Capture the cell that displays the provided text and extract its (x, y) central coordinate. 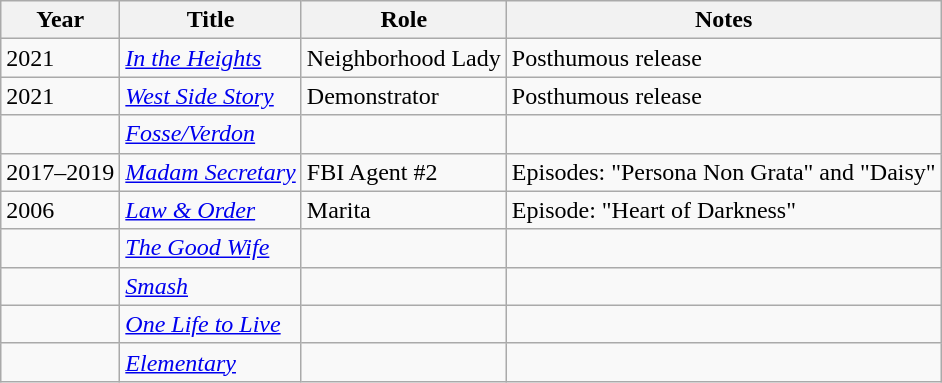
Fosse/Verdon (210, 134)
Elementary (210, 362)
Marita (404, 210)
2017–2019 (60, 172)
In the Heights (210, 58)
Notes (724, 20)
2006 (60, 210)
Madam Secretary (210, 172)
West Side Story (210, 96)
Episode: "Heart of Darkness" (724, 210)
Demonstrator (404, 96)
Smash (210, 286)
The Good Wife (210, 248)
Neighborhood Lady (404, 58)
Role (404, 20)
Law & Order (210, 210)
Title (210, 20)
FBI Agent #2 (404, 172)
Episodes: "Persona Non Grata" and "Daisy" (724, 172)
Year (60, 20)
One Life to Live (210, 324)
